Identify which cell holds the provided text, then report its (X, Y) central coordinate. 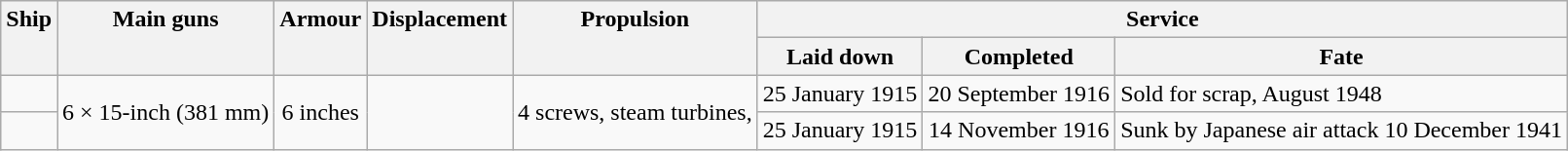
6 inches (321, 112)
Completed (1019, 57)
Sold for scrap, August 1948 (1341, 94)
6 × 15-inch (381 mm) (165, 112)
Ship (29, 38)
Armour (321, 38)
4 screws, steam turbines, (636, 112)
Fate (1341, 57)
Service (1162, 19)
Laid down (840, 57)
20 September 1916 (1019, 94)
Displacement (440, 38)
Main guns (165, 38)
Sunk by Japanese air attack 10 December 1941 (1341, 131)
14 November 1916 (1019, 131)
Propulsion (636, 38)
